Scan for the cell matching the given text and deliver its [X, Y] coordinate at center. 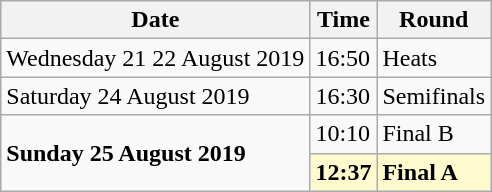
Heats [434, 58]
16:30 [344, 96]
12:37 [344, 172]
Round [434, 20]
Final A [434, 172]
Saturday 24 August 2019 [156, 96]
Time [344, 20]
Sunday 25 August 2019 [156, 153]
10:10 [344, 134]
Wednesday 21 22 August 2019 [156, 58]
16:50 [344, 58]
Semifinals [434, 96]
Final B [434, 134]
Date [156, 20]
